Extract the [x, y] coordinate from the center of the cell holding the provided text.  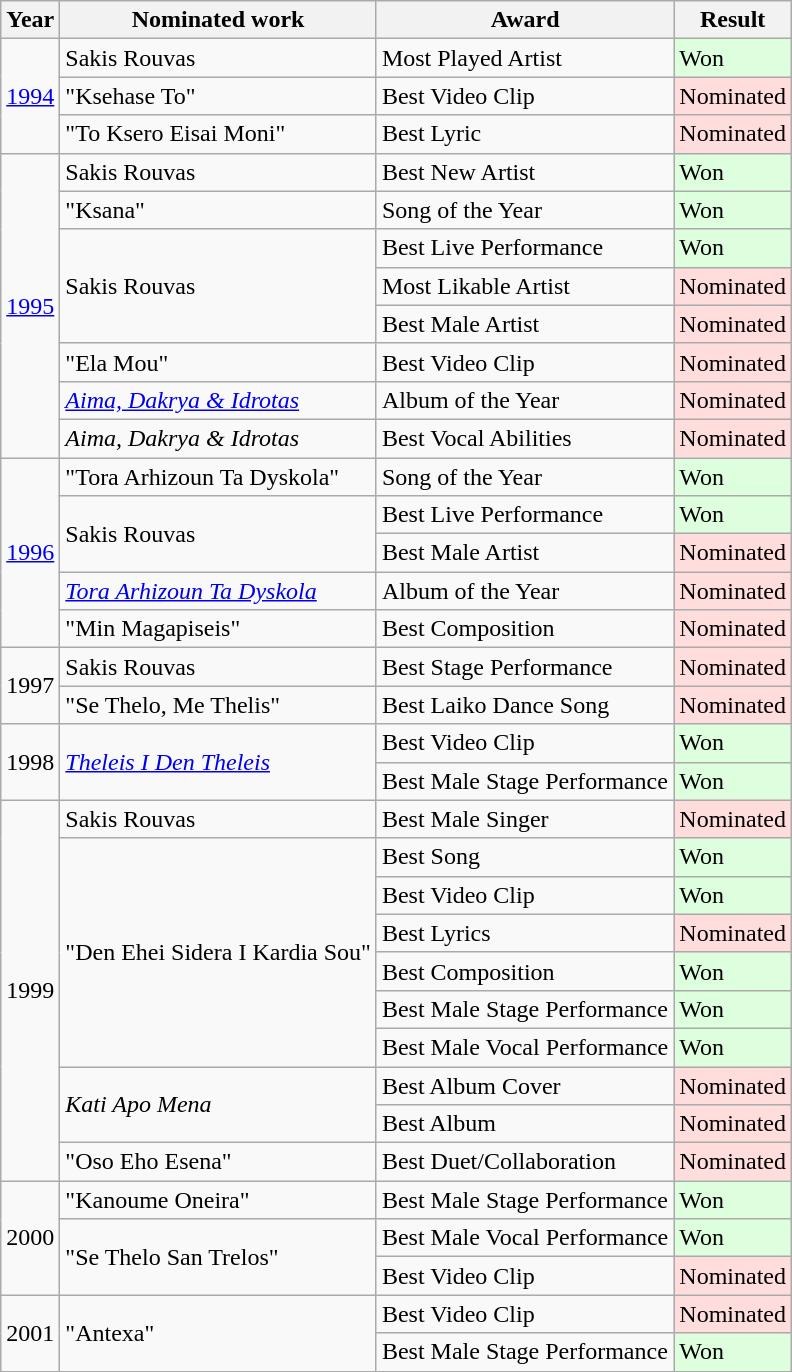
2001 [30, 1333]
"Ela Mou" [218, 362]
1997 [30, 686]
"Ksana" [218, 210]
Best Male Singer [524, 819]
"Kanoume Oneira" [218, 1200]
Most Played Artist [524, 58]
Kati Apo Mena [218, 1104]
1996 [30, 553]
Nominated work [218, 20]
Best Lyric [524, 134]
Best Album Cover [524, 1085]
1999 [30, 990]
"To Ksero Eisai Moni" [218, 134]
Best Duet/Collaboration [524, 1162]
Year [30, 20]
"Oso Eho Esena" [218, 1162]
"Den Ehei Sidera I Kardia Sou" [218, 952]
"Ksehase To" [218, 96]
Tora Arhizoun Ta Dyskola [218, 591]
Result [733, 20]
Most Likable Artist [524, 286]
2000 [30, 1238]
"Tora Arhizoun Ta Dyskola" [218, 477]
1994 [30, 96]
Best Stage Performance [524, 667]
Best Lyrics [524, 933]
"Min Magapiseis" [218, 629]
Theleis I Den Theleis [218, 762]
Best Song [524, 857]
Award [524, 20]
"Se Thelo, Me Thelis" [218, 705]
"Se Thelo San Trelos" [218, 1257]
Best Album [524, 1124]
1995 [30, 305]
Best Vocal Abilities [524, 438]
"Antexa" [218, 1333]
Best Laiko Dance Song [524, 705]
Best New Artist [524, 172]
1998 [30, 762]
